Scan for the cell matching the given text and deliver its (x, y) coordinate at center. 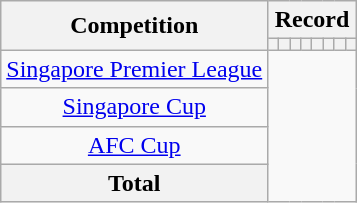
Singapore Premier League (134, 69)
Record (312, 20)
Competition (134, 26)
AFC Cup (134, 145)
Singapore Cup (134, 107)
Total (134, 183)
